Output the [X, Y] coordinate of the center of the cell containing the given text.  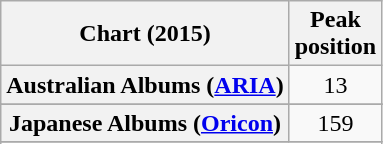
Australian Albums (ARIA) [145, 85]
Peakposition [335, 34]
159 [335, 123]
13 [335, 85]
Japanese Albums (Oricon) [145, 123]
Chart (2015) [145, 34]
